Identify which cell holds the provided text, then report its (X, Y) central coordinate. 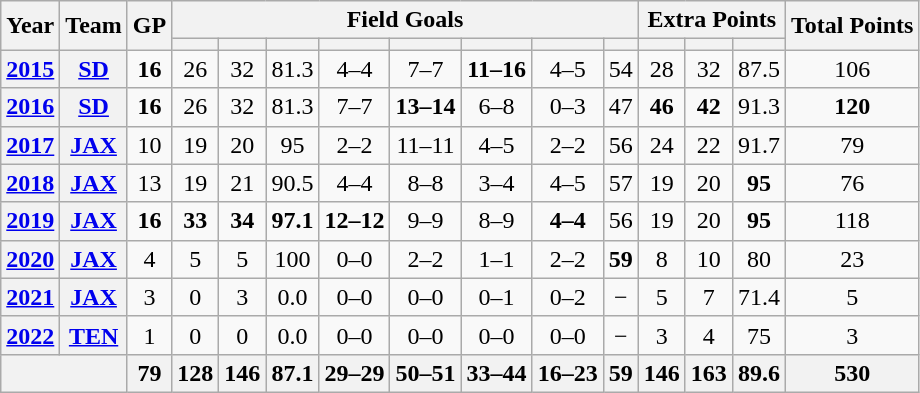
2015 (30, 69)
24 (662, 145)
21 (242, 183)
29–29 (354, 373)
23 (852, 259)
GP (149, 26)
8 (662, 259)
0–2 (568, 297)
118 (852, 221)
TEN (94, 335)
87.5 (758, 69)
2016 (30, 107)
97.1 (292, 221)
Total Points (852, 26)
16–23 (568, 373)
9–9 (426, 221)
128 (196, 373)
47 (620, 107)
42 (708, 107)
91.3 (758, 107)
13 (149, 183)
33–44 (496, 373)
80 (758, 259)
530 (852, 373)
Field Goals (405, 20)
3–4 (496, 183)
Team (94, 26)
54 (620, 69)
1–1 (496, 259)
2018 (30, 183)
6–8 (496, 107)
Extra Points (712, 20)
87.1 (292, 373)
Year (30, 26)
75 (758, 335)
76 (852, 183)
8–8 (426, 183)
100 (292, 259)
11–11 (426, 145)
2020 (30, 259)
2017 (30, 145)
34 (242, 221)
2019 (30, 221)
46 (662, 107)
8–9 (496, 221)
91.7 (758, 145)
57 (620, 183)
7 (708, 297)
163 (708, 373)
13–14 (426, 107)
22 (708, 145)
28 (662, 69)
1 (149, 335)
0–3 (568, 107)
0–1 (496, 297)
2021 (30, 297)
89.6 (758, 373)
71.4 (758, 297)
2022 (30, 335)
120 (852, 107)
12–12 (354, 221)
106 (852, 69)
50–51 (426, 373)
11–16 (496, 69)
33 (196, 221)
90.5 (292, 183)
